Search for the cell housing the specified text and yield its [x, y] center coordinate. 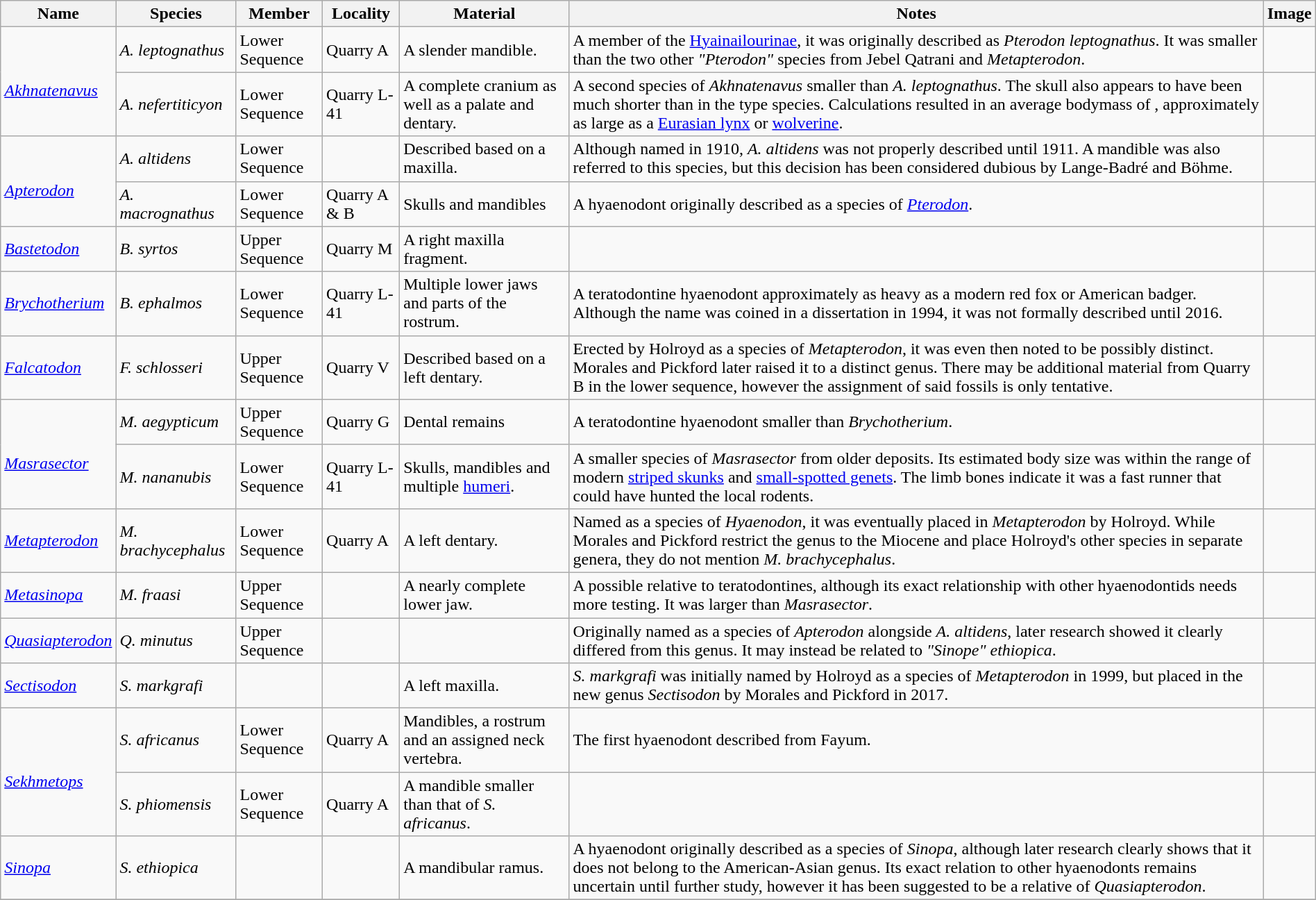
A nearly complete lower jaw. [484, 594]
Skulls and mandibles [484, 204]
Quarry G [361, 422]
A complete cranium as well as a palate and dentary. [484, 104]
A. altidens [176, 158]
M. brachycephalus [176, 540]
Multiple lower jaws and parts of the rostrum. [484, 303]
Bastetodon [58, 249]
A mandibular ramus. [484, 868]
Mandibles, a rostrum and an assigned neck vertebra. [484, 740]
B. syrtos [176, 249]
S. africanus [176, 740]
M. aegypticum [176, 422]
Described based on a maxilla. [484, 158]
Species [176, 14]
Quarry V [361, 367]
Sinopa [58, 868]
Notes [916, 14]
A. leptognathus [176, 50]
Brychotherium [58, 303]
B. ephalmos [176, 303]
Falcatodon [58, 367]
Metasinopa [58, 594]
S. markgrafi [176, 686]
Quasiapterodon [58, 640]
Q. minutus [176, 640]
Member [279, 14]
Sectisodon [58, 686]
A left maxilla. [484, 686]
A left dentary. [484, 540]
M. fraasi [176, 594]
Material [484, 14]
M. nananubis [176, 476]
The first hyaenodont described from Fayum. [916, 740]
Dental remains [484, 422]
S. ethiopica [176, 868]
Locality [361, 14]
S. phiomensis [176, 804]
A. nefertiticyon [176, 104]
A mandible smaller than that of S. africanus. [484, 804]
Metapterodon [58, 540]
A slender mandible. [484, 50]
A possible relative to teratodontines, although its exact relationship with other hyaenodontids needs more testing. It was larger than Masrasector. [916, 594]
Quarry A & B [361, 204]
F. schlosseri [176, 367]
A. macrognathus [176, 204]
Apterodon [58, 181]
A teratodontine hyaenodont smaller than Brychotherium. [916, 422]
Described based on a left dentary. [484, 367]
Skulls, mandibles and multiple humeri. [484, 476]
Image [1290, 14]
A hyaenodont originally described as a species of Pterodon. [916, 204]
A right maxilla fragment. [484, 249]
Name [58, 14]
Quarry M [361, 249]
Masrasector [58, 454]
Akhnatenavus [58, 82]
Sekhmetops [58, 772]
